Detect which cell encompasses the target text, then output its [x, y] center coordinate. 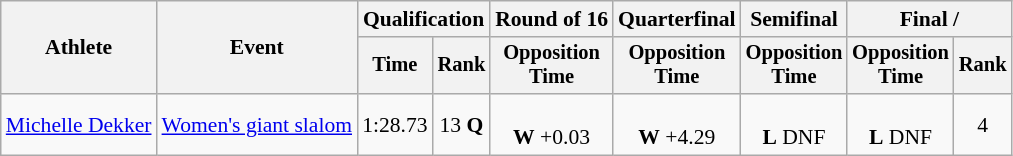
Event [258, 48]
1:28.73 [394, 124]
Women's giant slalom [258, 124]
Athlete [79, 48]
W +0.03 [552, 124]
4 [983, 124]
W +4.29 [677, 124]
Final / [929, 19]
Quarterfinal [677, 19]
Qualification [424, 19]
13 Q [462, 124]
Time [394, 66]
Semifinal [794, 19]
Michelle Dekker [79, 124]
Round of 16 [552, 19]
